Extract the [X, Y] coordinate from the center of the cell holding the provided text.  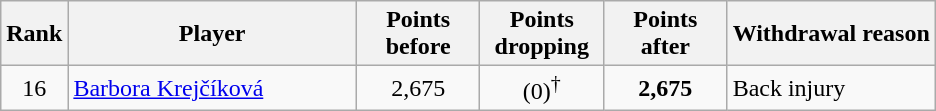
16 [34, 88]
Points after [666, 34]
Points dropping [542, 34]
Points before [418, 34]
Player [212, 34]
Barbora Krejčíková [212, 88]
Rank [34, 34]
Withdrawal reason [831, 34]
Back injury [831, 88]
(0)† [542, 88]
